Determine the [X, Y] coordinate at the center of the cell enclosing the given text.  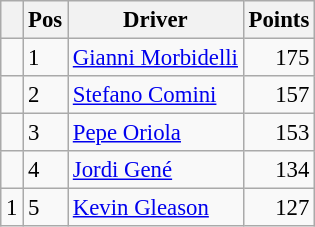
5 [46, 208]
134 [278, 170]
Pepe Oriola [156, 133]
2 [46, 95]
127 [278, 208]
157 [278, 95]
153 [278, 133]
Points [278, 20]
Jordi Gené [156, 170]
4 [46, 170]
Driver [156, 20]
Stefano Comini [156, 95]
175 [278, 58]
Gianni Morbidelli [156, 58]
Kevin Gleason [156, 208]
Pos [46, 20]
3 [46, 133]
